Locate the cell with the specified text and output its [x, y] center coordinate. 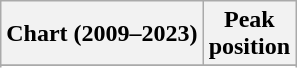
Peakposition [249, 34]
Chart (2009–2023) [102, 34]
